From the cell containing the given text, extract its center point as [x, y] coordinate. 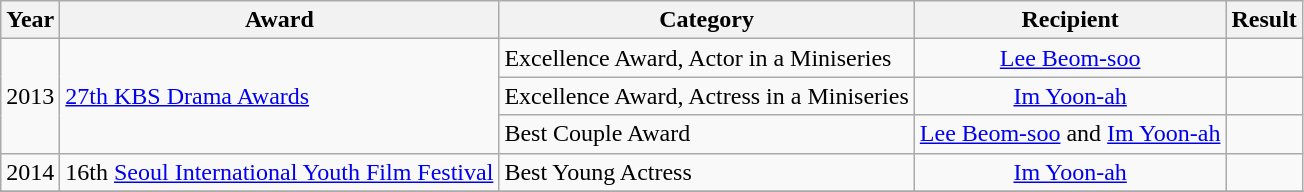
Result [1264, 20]
2013 [30, 96]
Lee Beom-soo [1070, 58]
Excellence Award, Actress in a Miniseries [706, 96]
Lee Beom-soo and Im Yoon-ah [1070, 134]
Recipient [1070, 20]
27th KBS Drama Awards [280, 96]
16th Seoul International Youth Film Festival [280, 172]
Excellence Award, Actor in a Miniseries [706, 58]
2014 [30, 172]
Best Couple Award [706, 134]
Award [280, 20]
Best Young Actress [706, 172]
Category [706, 20]
Year [30, 20]
